Pinpoint the cell where the given text exists, returning its (X, Y) midpoint coordinate. 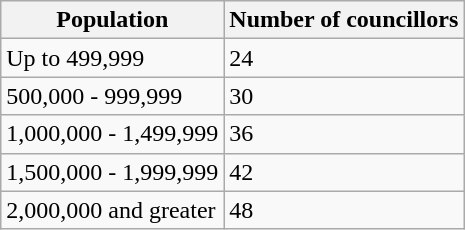
Population (112, 20)
24 (344, 58)
1,000,000 - 1,499,999 (112, 134)
500,000 - 999,999 (112, 96)
42 (344, 172)
Number of councillors (344, 20)
30 (344, 96)
36 (344, 134)
48 (344, 210)
Up to 499,999 (112, 58)
1,500,000 - 1,999,999 (112, 172)
2,000,000 and greater (112, 210)
